Locate the cell with the specified text and output its (X, Y) center coordinate. 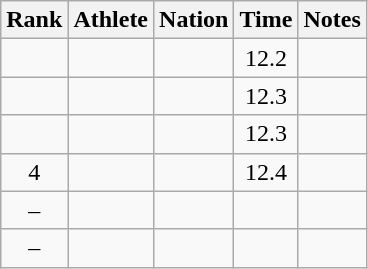
Rank (34, 20)
Time (266, 20)
Athlete (111, 20)
Nation (194, 20)
12.2 (266, 58)
12.4 (266, 172)
4 (34, 172)
Notes (332, 20)
